Detect which cell encompasses the target text, then output its (X, Y) center coordinate. 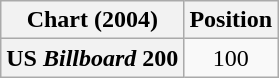
Chart (2004) (92, 20)
US Billboard 200 (92, 58)
100 (231, 58)
Position (231, 20)
